Find where the given text appears and provide that cell's center as [x, y] coordinate. 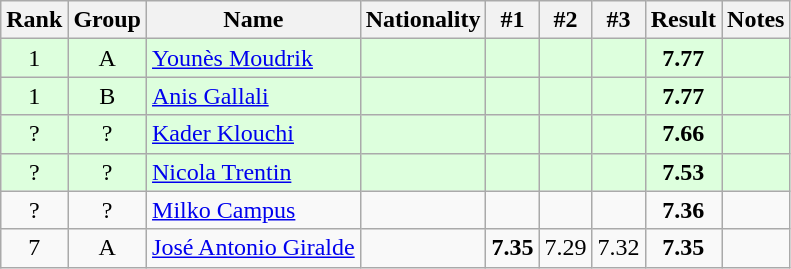
Anis Gallali [254, 96]
7.29 [566, 248]
#1 [512, 20]
Nicola Trentin [254, 172]
#2 [566, 20]
B [108, 96]
7.36 [683, 210]
7.32 [618, 248]
Nationality [423, 20]
Kader Klouchi [254, 134]
Notes [756, 20]
Younès Moudrik [254, 58]
Result [683, 20]
Milko Campus [254, 210]
Group [108, 20]
Name [254, 20]
José Antonio Giralde [254, 248]
Rank [34, 20]
7 [34, 248]
7.53 [683, 172]
#3 [618, 20]
7.66 [683, 134]
